Detect which cell encompasses the target text, then output its (x, y) center coordinate. 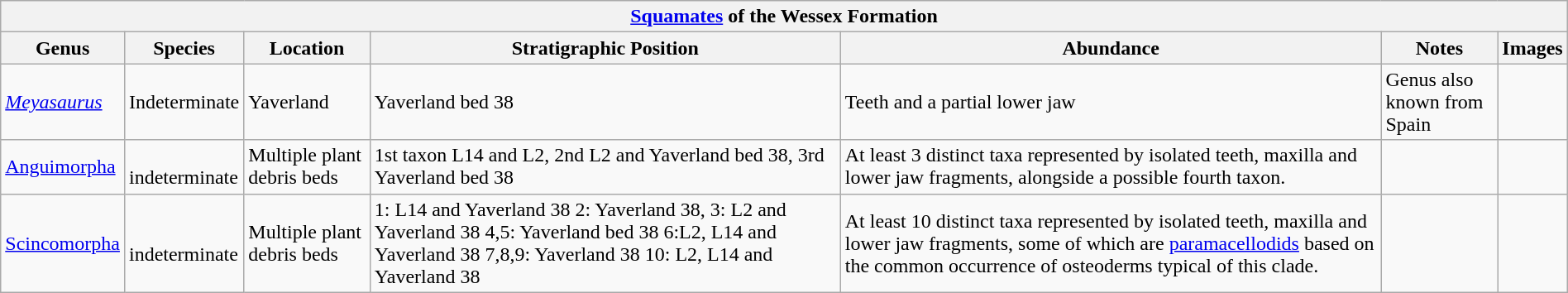
Meyasaurus (63, 102)
Genus (63, 48)
1st taxon L14 and L2, 2nd L2 and Yaverland bed 38, 3rd Yaverland bed 38 (605, 167)
Squamates of the Wessex Formation (784, 17)
Indeterminate (184, 102)
Abundance (1111, 48)
Genus also known from Spain (1439, 102)
Teeth and a partial lower jaw (1111, 102)
Location (308, 48)
Images (1532, 48)
Yaverland bed 38 (605, 102)
Anguimorpha (63, 167)
Scincomorpha (63, 243)
Stratigraphic Position (605, 48)
Species (184, 48)
Yaverland (308, 102)
Notes (1439, 48)
At least 3 distinct taxa represented by isolated teeth, maxilla and lower jaw fragments, alongside a possible fourth taxon. (1111, 167)
